Capture the cell that displays the provided text and extract its [x, y] central coordinate. 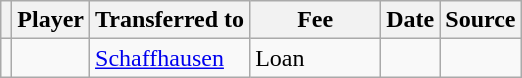
Date [410, 20]
Player [51, 20]
Loan [316, 58]
Transferred to [170, 20]
Fee [316, 20]
Schaffhausen [170, 58]
Source [480, 20]
